Output the (x, y) coordinate of the center of the cell containing the given text.  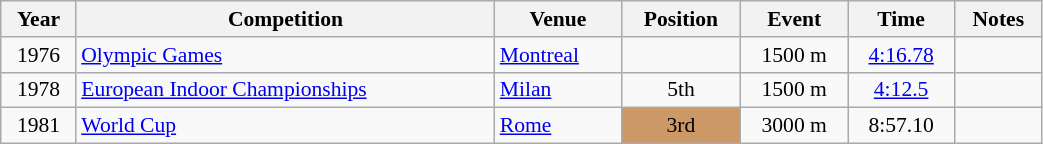
8:57.10 (902, 126)
1981 (38, 126)
Year (38, 19)
Position (681, 19)
Competition (285, 19)
1976 (38, 55)
Montreal (558, 55)
Olympic Games (285, 55)
World Cup (285, 126)
European Indoor Championships (285, 90)
3rd (681, 126)
1978 (38, 90)
Rome (558, 126)
4:16.78 (902, 55)
Milan (558, 90)
4:12.5 (902, 90)
Time (902, 19)
3000 m (794, 126)
Notes (998, 19)
Venue (558, 19)
Event (794, 19)
5th (681, 90)
